Find where the given text appears and provide that cell's center as (x, y) coordinate. 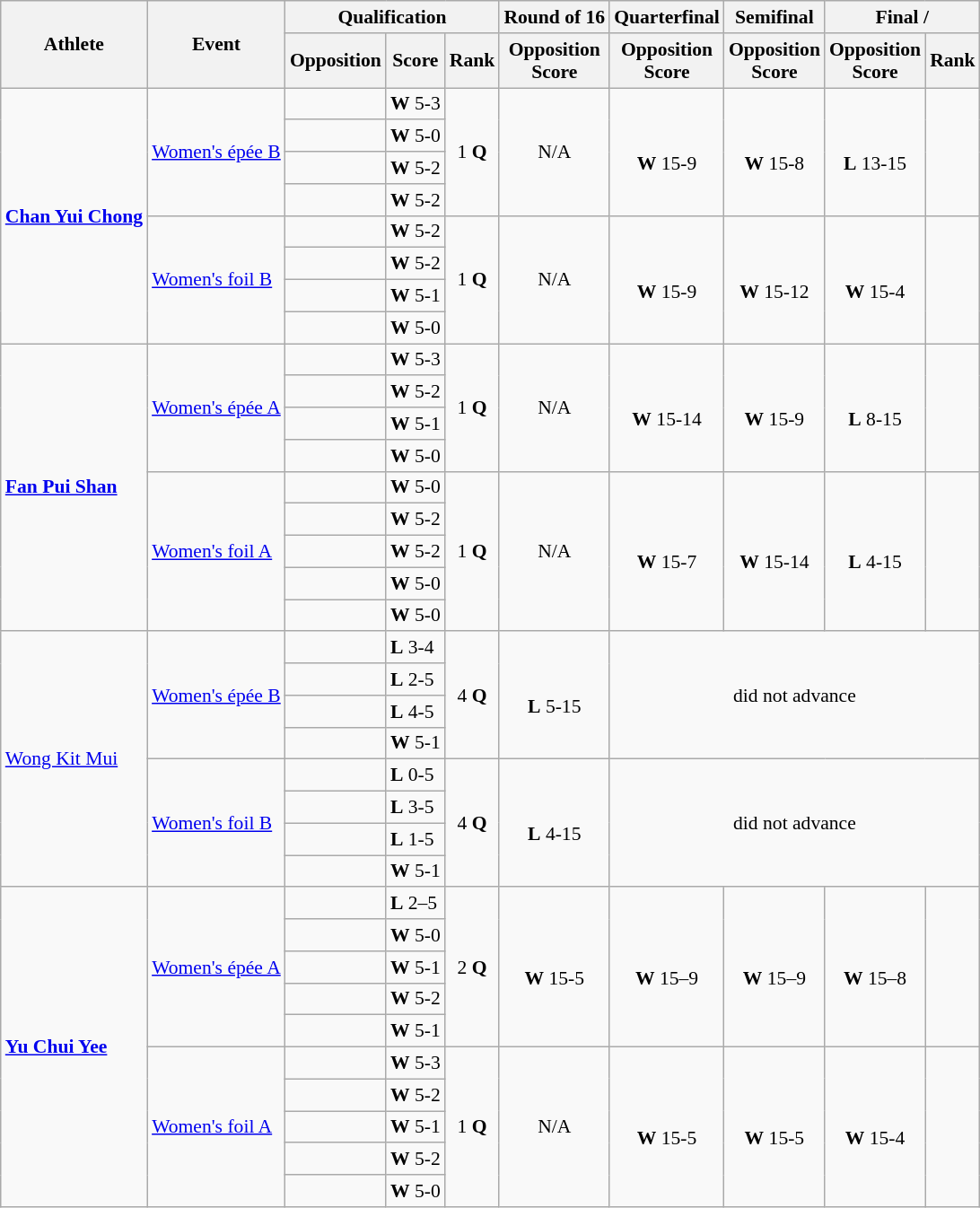
Qualification (393, 17)
L 13-15 (875, 152)
Athlete (74, 45)
L 4-5 (416, 712)
Opposition (336, 61)
W 15-8 (774, 152)
Event (216, 45)
L 8-15 (875, 407)
Final / (903, 17)
Quarterfinal (667, 17)
Score (416, 61)
L 5-15 (555, 696)
L 1-5 (416, 839)
L 3-4 (416, 648)
Fan Pui Shan (74, 488)
L 2–5 (416, 904)
L 2-5 (416, 679)
2 Q (472, 967)
L 3-5 (416, 808)
W 15–8 (875, 967)
Chan Yui Chong (74, 215)
Yu Chui Yee (74, 1047)
Wong Kit Mui (74, 759)
Round of 16 (555, 17)
W 15-7 (667, 551)
Semifinal (774, 17)
L 0-5 (416, 775)
W 15-12 (774, 279)
